Capture the cell that displays the provided text and extract its (x, y) central coordinate. 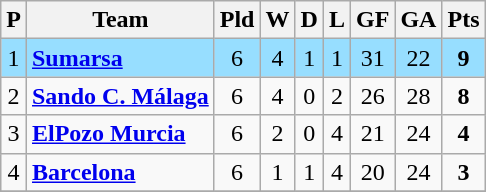
9 (464, 58)
21 (373, 134)
Pts (464, 20)
ElPozo Murcia (120, 134)
20 (373, 172)
26 (373, 96)
31 (373, 58)
P (14, 20)
Sando C. Málaga (120, 96)
8 (464, 96)
W (278, 20)
22 (418, 58)
L (336, 20)
GA (418, 20)
Sumarsa (120, 58)
GF (373, 20)
Team (120, 20)
28 (418, 96)
Barcelona (120, 172)
Pld (237, 20)
D (309, 20)
